Extract the (X, Y) coordinate from the center of the cell holding the provided text.  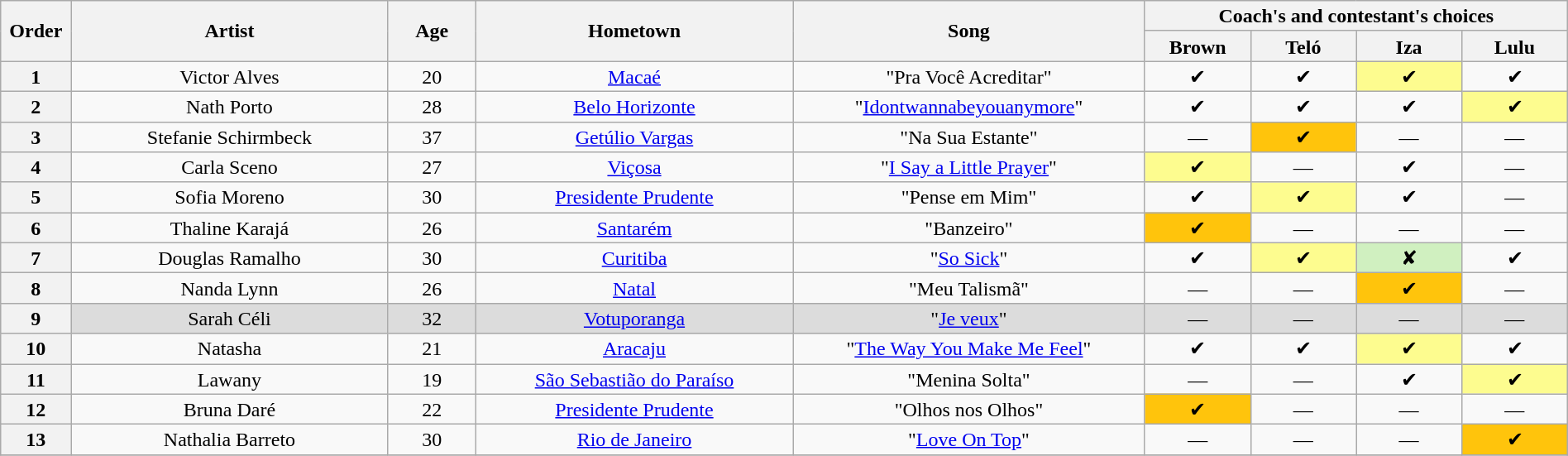
"Meu Talismã" (969, 288)
7 (36, 258)
4 (36, 167)
"So Sick" (969, 258)
32 (432, 318)
Stefanie Schirmbeck (230, 137)
Hometown (633, 31)
Rio de Janeiro (633, 440)
8 (36, 288)
13 (36, 440)
1 (36, 76)
Nathalia Barreto (230, 440)
Lulu (1514, 46)
11 (36, 379)
"Je veux" (969, 318)
"I Say a Little Prayer" (969, 167)
Aracaju (633, 349)
Age (432, 31)
Sarah Céli (230, 318)
Votuporanga (633, 318)
Natasha (230, 349)
Bruna Daré (230, 409)
"Banzeiro" (969, 228)
Lawany (230, 379)
Viçosa (633, 167)
Iza (1409, 46)
✘ (1409, 258)
"Pra Você Acreditar" (969, 76)
Brown (1198, 46)
3 (36, 137)
10 (36, 349)
São Sebastião do Paraíso (633, 379)
Nath Porto (230, 106)
"Love On Top" (969, 440)
27 (432, 167)
37 (432, 137)
Teló (1303, 46)
Artist (230, 31)
Victor Alves (230, 76)
Nanda Lynn (230, 288)
2 (36, 106)
Belo Horizonte (633, 106)
28 (432, 106)
Douglas Ramalho (230, 258)
"The Way You Make Me Feel" (969, 349)
"Menina Solta" (969, 379)
19 (432, 379)
"Olhos nos Olhos" (969, 409)
Song (969, 31)
Carla Sceno (230, 167)
Coach's and contestant's choices (1356, 17)
"Idontwannabeyouanymore" (969, 106)
20 (432, 76)
6 (36, 228)
"Na Sua Estante" (969, 137)
21 (432, 349)
5 (36, 197)
Santarém (633, 228)
"Pense em Mim" (969, 197)
Sofia Moreno (230, 197)
Getúlio Vargas (633, 137)
Natal (633, 288)
Macaé (633, 76)
22 (432, 409)
Thaline Karajá (230, 228)
12 (36, 409)
Order (36, 31)
Curitiba (633, 258)
9 (36, 318)
